Capture the cell that displays the provided text and extract its [x, y] central coordinate. 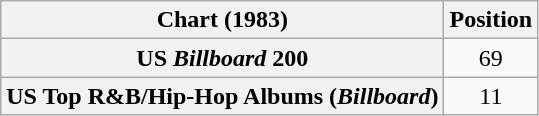
US Billboard 200 [222, 58]
Chart (1983) [222, 20]
11 [491, 96]
69 [491, 58]
Position [491, 20]
US Top R&B/Hip-Hop Albums (Billboard) [222, 96]
